Detect which cell encompasses the target text, then output its [x, y] center coordinate. 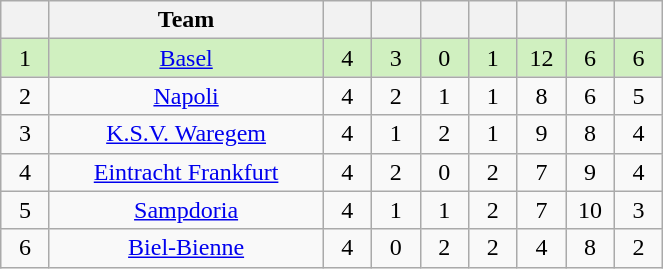
Napoli [186, 96]
10 [590, 210]
Eintracht Frankfurt [186, 172]
Team [186, 20]
Basel [186, 58]
Biel-Bienne [186, 248]
K.S.V. Waregem [186, 134]
12 [542, 58]
Sampdoria [186, 210]
